Output the [x, y] coordinate of the center of the cell containing the given text.  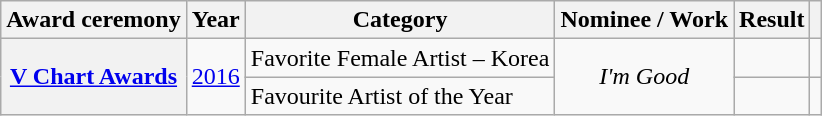
Award ceremony [94, 20]
Year [216, 20]
2016 [216, 77]
Category [400, 20]
I'm Good [644, 77]
Nominee / Work [644, 20]
Favorite Female Artist – Korea [400, 58]
Result [772, 20]
V Chart Awards [94, 77]
Favourite Artist of the Year [400, 96]
